Return the [x, y] coordinate for the center point of the cell that contains the specified text.  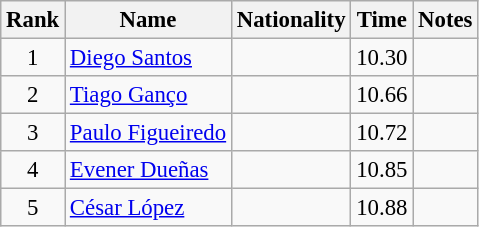
Diego Santos [148, 58]
10.85 [382, 170]
César López [148, 208]
10.72 [382, 133]
5 [33, 208]
Name [148, 20]
Nationality [290, 20]
Tiago Ganço [148, 95]
10.30 [382, 58]
Time [382, 20]
3 [33, 133]
10.88 [382, 208]
1 [33, 58]
Notes [446, 20]
4 [33, 170]
10.66 [382, 95]
Paulo Figueiredo [148, 133]
Evener Dueñas [148, 170]
2 [33, 95]
Rank [33, 20]
